From the cell containing the given text, extract its center point as (x, y) coordinate. 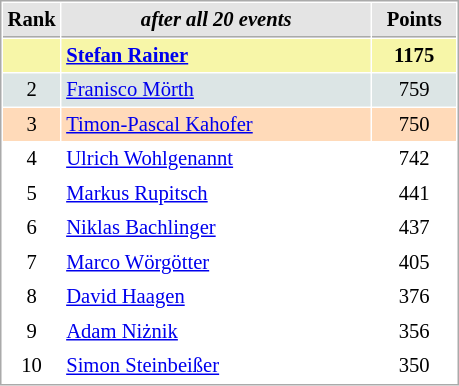
356 (414, 332)
Markus Rupitsch (216, 194)
8 (32, 296)
10 (32, 366)
759 (414, 90)
9 (32, 332)
Stefan Rainer (216, 56)
Rank (32, 20)
Marco Wörgötter (216, 262)
376 (414, 296)
2 (32, 90)
Simon Steinbeißer (216, 366)
Ulrich Wohlgenannt (216, 158)
Points (414, 20)
441 (414, 194)
742 (414, 158)
3 (32, 124)
7 (32, 262)
5 (32, 194)
David Haagen (216, 296)
after all 20 events (216, 20)
6 (32, 228)
1175 (414, 56)
Franisco Mörth (216, 90)
Niklas Bachlinger (216, 228)
750 (414, 124)
405 (414, 262)
Adam Niżnik (216, 332)
Timon-Pascal Kahofer (216, 124)
437 (414, 228)
4 (32, 158)
350 (414, 366)
